Detect which cell encompasses the target text, then output its [X, Y] center coordinate. 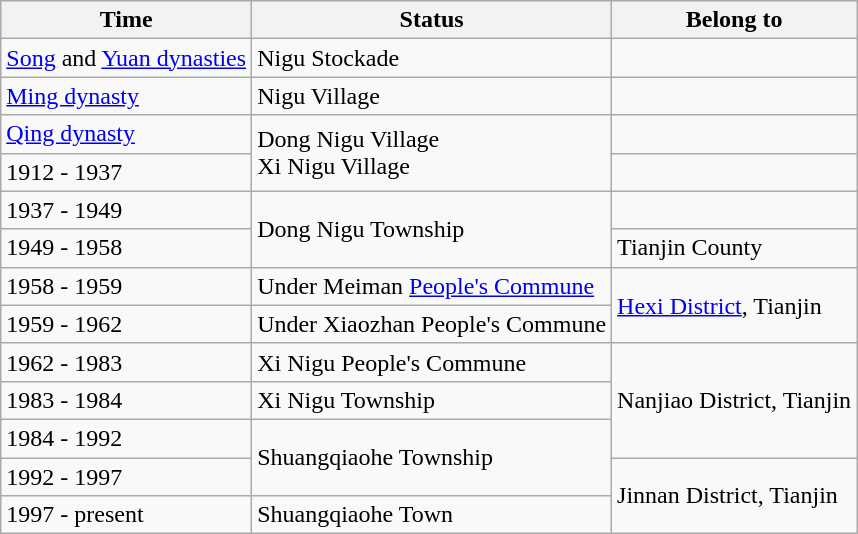
Status [432, 20]
Xi Nigu People's Commune [432, 362]
Song and Yuan dynasties [126, 58]
Shuangqiaohe Township [432, 457]
1949 - 1958 [126, 248]
Nigu Village [432, 96]
Xi Nigu Township [432, 400]
1937 - 1949 [126, 210]
Nigu Stockade [432, 58]
1958 - 1959 [126, 286]
Dong Nigu Township [432, 229]
Time [126, 20]
Belong to [734, 20]
Qing dynasty [126, 134]
Jinnan District, Tianjin [734, 496]
Shuangqiaohe Town [432, 515]
1992 - 1997 [126, 477]
1959 - 1962 [126, 324]
Under Meiman People's Commune [432, 286]
1983 - 1984 [126, 400]
1984 - 1992 [126, 438]
1962 - 1983 [126, 362]
Dong Nigu VillageXi Nigu Village [432, 153]
Tianjin County [734, 248]
Nanjiao District, Tianjin [734, 400]
Hexi District, Tianjin [734, 305]
Ming dynasty [126, 96]
1997 - present [126, 515]
1912 - 1937 [126, 172]
Under Xiaozhan People's Commune [432, 324]
